From the cell containing the given text, extract its center point as [x, y] coordinate. 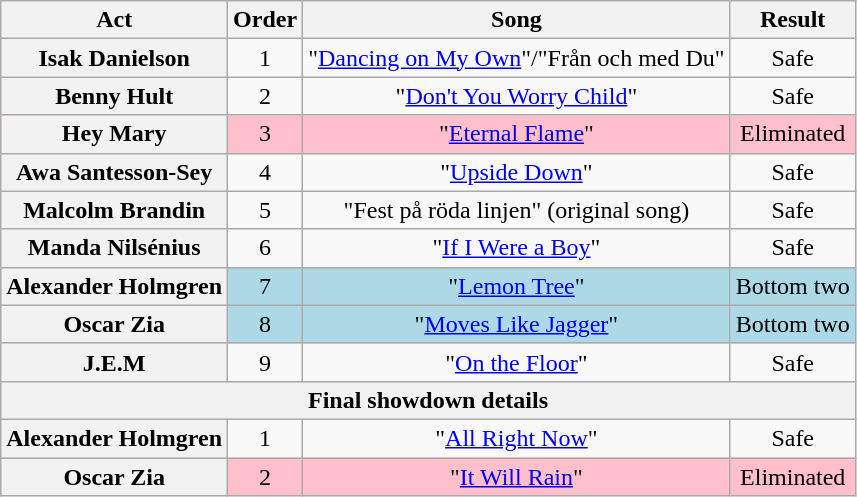
Song [517, 20]
"Upside Down" [517, 172]
3 [266, 134]
4 [266, 172]
Benny Hult [114, 96]
"Fest på röda linjen" (original song) [517, 210]
"It Will Rain" [517, 477]
"On the Floor" [517, 362]
"Eternal Flame" [517, 134]
Manda Nilsénius [114, 248]
Malcolm Brandin [114, 210]
6 [266, 248]
Act [114, 20]
"Don't You Worry Child" [517, 96]
"Moves Like Jagger" [517, 324]
Hey Mary [114, 134]
"Dancing on My Own"/"Från och med Du" [517, 58]
Isak Danielson [114, 58]
"If I Were a Boy" [517, 248]
"Lemon Tree" [517, 286]
Awa Santesson-Sey [114, 172]
5 [266, 210]
Result [792, 20]
Final showdown details [428, 400]
"All Right Now" [517, 438]
9 [266, 362]
J.E.M [114, 362]
7 [266, 286]
8 [266, 324]
Order [266, 20]
